Pinpoint the cell where the given text exists, returning its (x, y) midpoint coordinate. 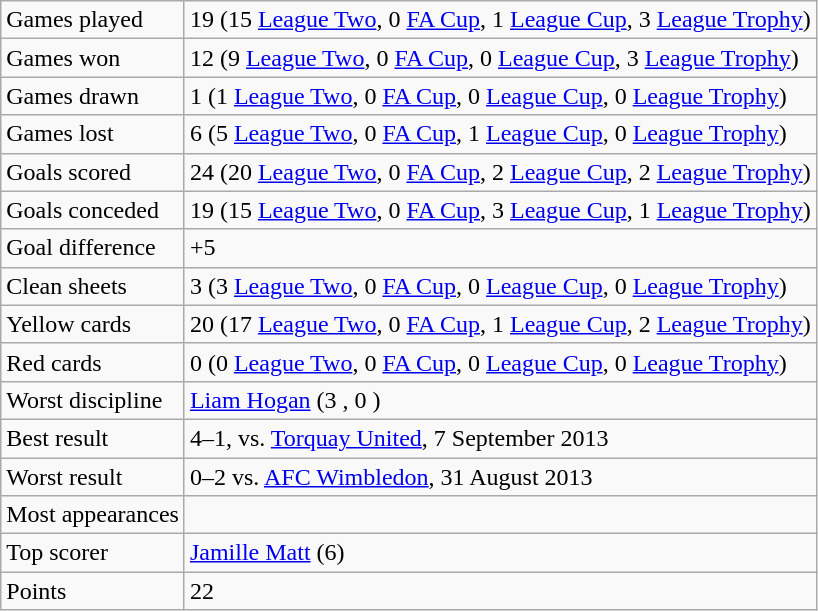
0 (0 League Two, 0 FA Cup, 0 League Cup, 0 League Trophy) (500, 362)
3 (3 League Two, 0 FA Cup, 0 League Cup, 0 League Trophy) (500, 286)
22 (500, 591)
Clean sheets (93, 286)
Most appearances (93, 515)
Red cards (93, 362)
Worst result (93, 477)
Yellow cards (93, 324)
Best result (93, 438)
0–2 vs. AFC Wimbledon, 31 August 2013 (500, 477)
Games played (93, 20)
Games won (93, 58)
+5 (500, 248)
Worst discipline (93, 400)
4–1, vs. Torquay United, 7 September 2013 (500, 438)
Points (93, 591)
Games drawn (93, 96)
Goals conceded (93, 210)
Jamille Matt (6) (500, 553)
Games lost (93, 134)
24 (20 League Two, 0 FA Cup, 2 League Cup, 2 League Trophy) (500, 172)
Goals scored (93, 172)
1 (1 League Two, 0 FA Cup, 0 League Cup, 0 League Trophy) (500, 96)
Top scorer (93, 553)
Goal difference (93, 248)
19 (15 League Two, 0 FA Cup, 1 League Cup, 3 League Trophy) (500, 20)
12 (9 League Two, 0 FA Cup, 0 League Cup, 3 League Trophy) (500, 58)
19 (15 League Two, 0 FA Cup, 3 League Cup, 1 League Trophy) (500, 210)
20 (17 League Two, 0 FA Cup, 1 League Cup, 2 League Trophy) (500, 324)
Liam Hogan (3 , 0 ) (500, 400)
6 (5 League Two, 0 FA Cup, 1 League Cup, 0 League Trophy) (500, 134)
